Extract the (X, Y) coordinate from the center of the cell holding the provided text.  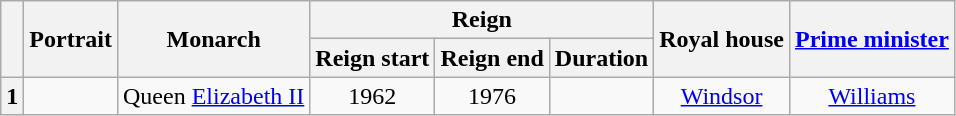
Reign start (372, 58)
1962 (372, 96)
Queen Elizabeth II (213, 96)
Monarch (213, 39)
1976 (492, 96)
1 (12, 96)
Royal house (722, 39)
Windsor (722, 96)
Portrait (71, 39)
Reign end (492, 58)
Williams (872, 96)
Prime minister (872, 39)
Duration (601, 58)
Reign (482, 20)
